For the text-containing cell, return its midpoint in (X, Y) coordinate format. 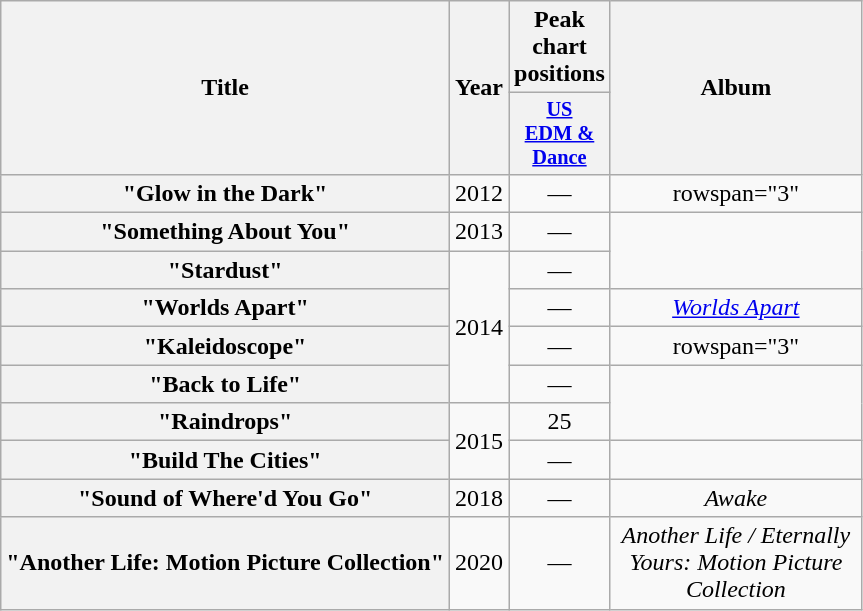
2015 (480, 441)
2014 (480, 327)
2020 (480, 563)
"Raindrops" (226, 422)
Worlds Apart (736, 308)
"Build The Cities" (226, 460)
Awake (736, 498)
"Back to Life" (226, 384)
"Stardust" (226, 270)
2012 (480, 193)
"Another Life: Motion Picture Collection" (226, 563)
USEDM & Dance (560, 134)
2013 (480, 232)
Title (226, 88)
2018 (480, 498)
"Kaleidoscope" (226, 346)
"Glow in the Dark" (226, 193)
Album (736, 88)
"Something About You" (226, 232)
"Sound of Where'd You Go" (226, 498)
Peak chart positions (560, 47)
"Worlds Apart" (226, 308)
25 (560, 422)
Another Life / Eternally Yours: Motion Picture Collection (736, 563)
Year (480, 88)
